Detect which cell encompasses the target text, then output its (X, Y) center coordinate. 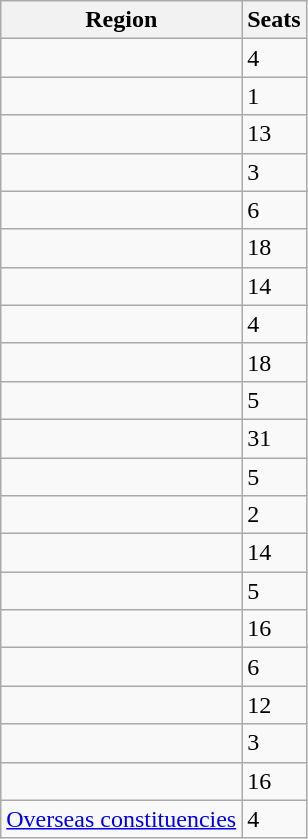
31 (274, 438)
Region (122, 20)
13 (274, 134)
Overseas constituencies (122, 819)
12 (274, 705)
Seats (274, 20)
2 (274, 515)
1 (274, 96)
